Capture the cell that displays the provided text and extract its [X, Y] central coordinate. 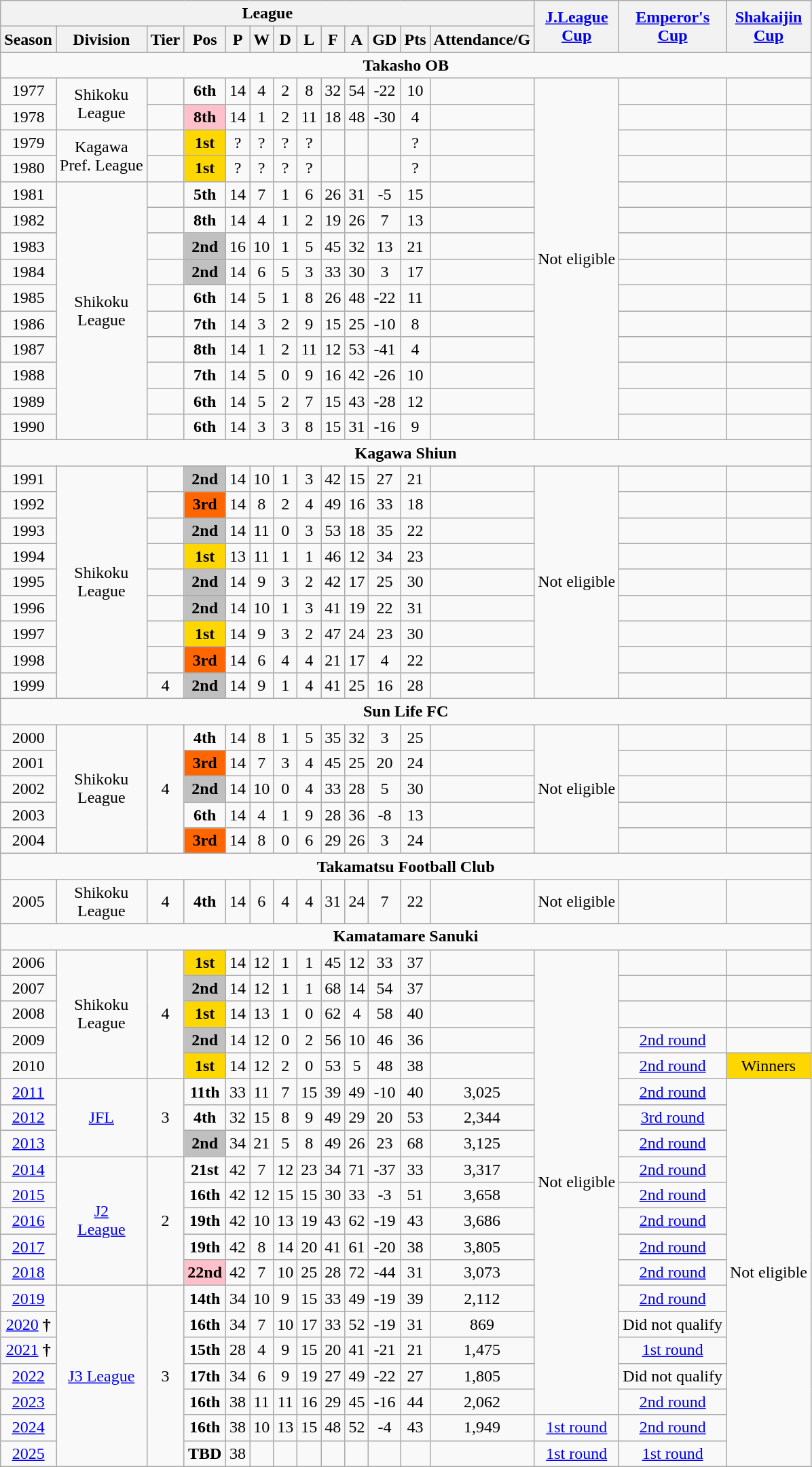
2008 [29, 1014]
Pts [416, 39]
Attendance/G [482, 39]
Takasho OB [406, 65]
2,344 [482, 1117]
15th [205, 1350]
71 [357, 1169]
2010 [29, 1066]
2023 [29, 1402]
2009 [29, 1040]
3,125 [482, 1143]
-44 [384, 1273]
61 [357, 1247]
Winners [769, 1066]
-21 [384, 1350]
1977 [29, 91]
Division [101, 39]
1980 [29, 168]
J2League [101, 1220]
2007 [29, 988]
Pos [205, 39]
2013 [29, 1143]
1992 [29, 505]
51 [416, 1195]
GD [384, 39]
-26 [384, 376]
Takamatsu Football Club [406, 867]
Kamatamare Sanuki [406, 937]
2018 [29, 1273]
JFL [101, 1117]
2,112 [482, 1299]
J3 League [101, 1376]
3,073 [482, 1273]
1983 [29, 246]
1998 [29, 659]
3rd round [673, 1117]
44 [416, 1402]
-28 [384, 401]
14th [205, 1299]
1988 [29, 376]
2,062 [482, 1402]
1993 [29, 530]
2002 [29, 789]
1,475 [482, 1350]
3,805 [482, 1247]
2011 [29, 1091]
1995 [29, 582]
1997 [29, 634]
2012 [29, 1117]
2005 [29, 902]
KagawaPref. League [101, 156]
TBD [205, 1453]
ShakaijinCup [769, 26]
1,949 [482, 1428]
2015 [29, 1195]
L [310, 39]
-8 [384, 815]
2025 [29, 1453]
17th [205, 1376]
Kagawa Shiun [406, 453]
J.League Cup [577, 26]
2004 [29, 841]
-41 [384, 350]
2000 [29, 737]
72 [357, 1273]
1982 [29, 220]
11th [205, 1091]
2001 [29, 763]
Sun Life FC [406, 711]
3,317 [482, 1169]
2022 [29, 1376]
-37 [384, 1169]
2006 [29, 962]
1994 [29, 556]
1978 [29, 117]
2024 [29, 1428]
D [285, 39]
1979 [29, 143]
-30 [384, 117]
3,025 [482, 1091]
1985 [29, 297]
3,658 [482, 1195]
2020 † [29, 1324]
W [262, 39]
22nd [205, 1273]
1981 [29, 194]
2014 [29, 1169]
2003 [29, 815]
2016 [29, 1221]
1,805 [482, 1376]
3,686 [482, 1221]
F [333, 39]
-5 [384, 194]
-4 [384, 1428]
Emperor'sCup [673, 26]
869 [482, 1324]
1984 [29, 272]
5th [205, 194]
1987 [29, 350]
A [357, 39]
47 [333, 634]
Season [29, 39]
1991 [29, 479]
1986 [29, 324]
2017 [29, 1247]
League [267, 14]
1990 [29, 427]
58 [384, 1014]
56 [333, 1040]
Tier [166, 39]
21st [205, 1169]
2021 † [29, 1350]
2019 [29, 1299]
P [238, 39]
1989 [29, 401]
-3 [384, 1195]
1996 [29, 608]
-20 [384, 1247]
1999 [29, 685]
